Identify which cell holds the provided text, then report its [X, Y] central coordinate. 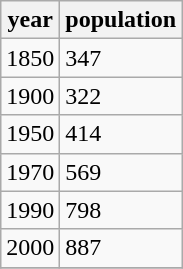
population [121, 20]
1950 [30, 134]
2000 [30, 248]
414 [121, 134]
1850 [30, 58]
887 [121, 248]
1900 [30, 96]
year [30, 20]
347 [121, 58]
569 [121, 172]
798 [121, 210]
1990 [30, 210]
322 [121, 96]
1970 [30, 172]
